Determine the (X, Y) coordinate at the center of the cell enclosing the given text.  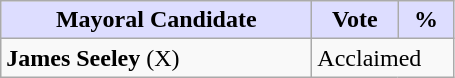
Acclaimed (383, 58)
Vote (355, 20)
Mayoral Candidate (156, 20)
James Seeley (X) (156, 58)
% (426, 20)
